Return (X, Y) of the center of cell containing provided text 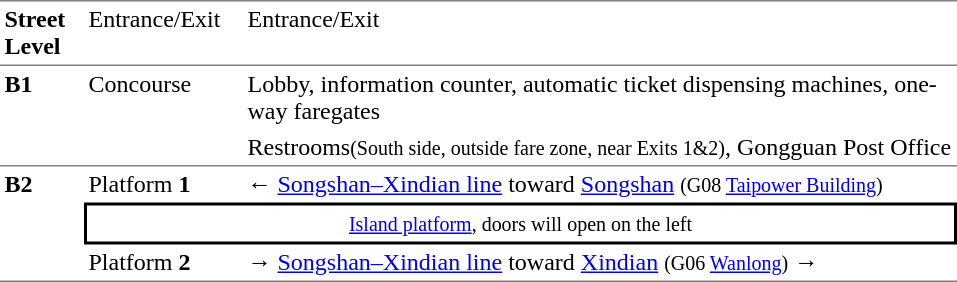
Island platform, doors will open on the left (520, 223)
Platform 2 (164, 263)
B1 (42, 116)
Lobby, information counter, automatic ticket dispensing machines, one-way faregates (600, 98)
Platform 1 (164, 184)
Street Level (42, 33)
→ Songshan–Xindian line toward Xindian (G06 Wanlong) → (600, 263)
B2 (42, 224)
Restrooms(South side, outside fare zone, near Exits 1&2), Gongguan Post Office (600, 148)
Concourse (164, 116)
← Songshan–Xindian line toward Songshan (G08 Taipower Building) (600, 184)
